Return the [x, y] coordinate for the center point of the cell that contains the specified text.  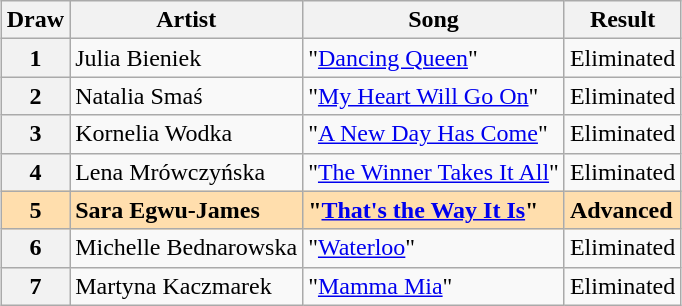
Draw [35, 20]
"Mamma Mia" [434, 286]
6 [35, 248]
Sara Egwu-James [186, 210]
"That's the Way It Is" [434, 210]
"Dancing Queen" [434, 58]
Michelle Bednarowska [186, 248]
1 [35, 58]
Result [622, 20]
Kornelia Wodka [186, 134]
Lena Mrówczyńska [186, 172]
7 [35, 286]
3 [35, 134]
"The Winner Takes It All" [434, 172]
Advanced [622, 210]
"My Heart Will Go On" [434, 96]
"A New Day Has Come" [434, 134]
4 [35, 172]
Natalia Smaś [186, 96]
"Waterloo" [434, 248]
Artist [186, 20]
Song [434, 20]
2 [35, 96]
Martyna Kaczmarek [186, 286]
5 [35, 210]
Julia Bieniek [186, 58]
